Scan for the cell matching the given text and deliver its [x, y] coordinate at center. 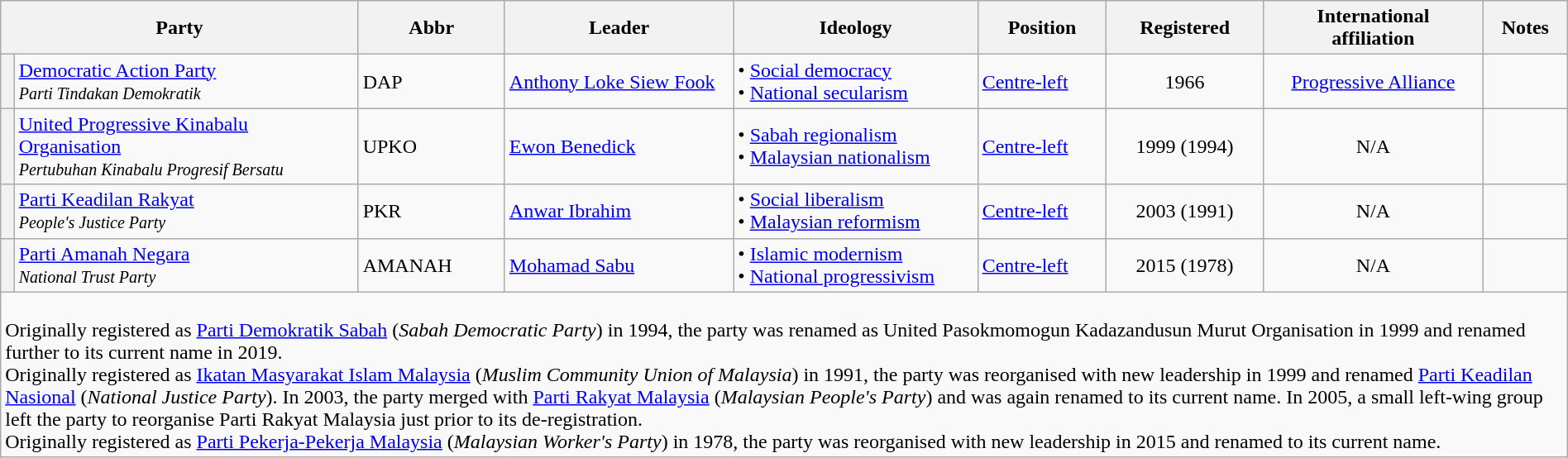
• Social democracy • National secularism [855, 81]
• Islamic modernism • National progressivism [855, 265]
United Progressive Kinabalu Organisation Pertubuhan Kinabalu Progresif Bersatu [186, 146]
Democratic Action Party Parti Tindakan Demokratik [186, 81]
Progressive Alliance [1373, 81]
Anwar Ibrahim [619, 212]
• Social liberalism • Malaysian reformism [855, 212]
• Sabah regionalism • Malaysian nationalism [855, 146]
Ideology [855, 28]
Parti Amanah Negara National Trust Party [186, 265]
Position [1042, 28]
Internationalaffiliation [1373, 28]
Abbr [432, 28]
Mohamad Sabu [619, 265]
2015 (1978) [1184, 265]
Parti Keadilan Rakyat People's Justice Party [186, 212]
PKR [432, 212]
1999 (1994) [1184, 146]
1966 [1184, 81]
Notes [1525, 28]
Registered [1184, 28]
Leader [619, 28]
UPKO [432, 146]
DAP [432, 81]
2003 (1991) [1184, 212]
Party [179, 28]
AMANAH [432, 265]
Anthony Loke Siew Fook [619, 81]
Ewon Benedick [619, 146]
